From the cell containing the given text, extract its center point as [x, y] coordinate. 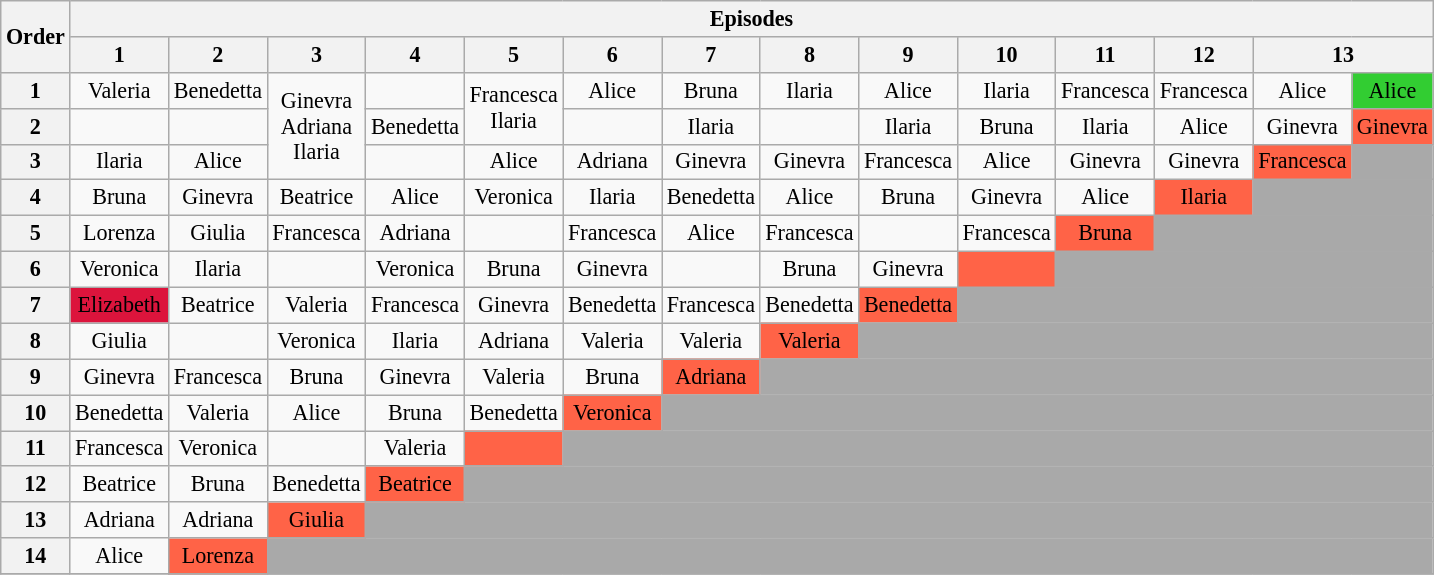
GinevraAdrianaIlaria [316, 126]
14 [36, 556]
Elizabeth [120, 305]
FrancescaIlaria [514, 108]
Order [36, 36]
Episodes [752, 18]
